Capture the cell that displays the provided text and extract its (x, y) central coordinate. 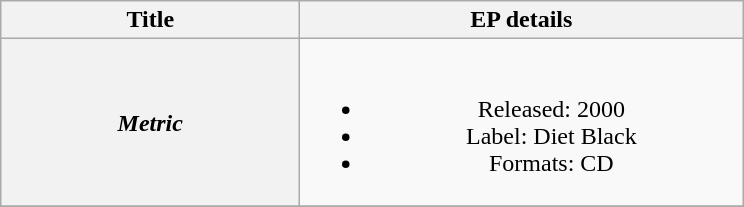
Title (150, 20)
EP details (522, 20)
Released: 2000Label: Diet BlackFormats: CD (522, 122)
Metric (150, 122)
